Provide the [X, Y] coordinate of the cell's center where the given text is located.  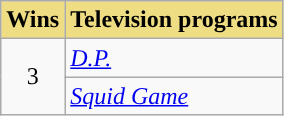
Squid Game [174, 96]
3 [33, 77]
D.P. [174, 58]
Wins [33, 20]
Television programs [174, 20]
